Output the (x, y) coordinate of the center of the cell containing the given text.  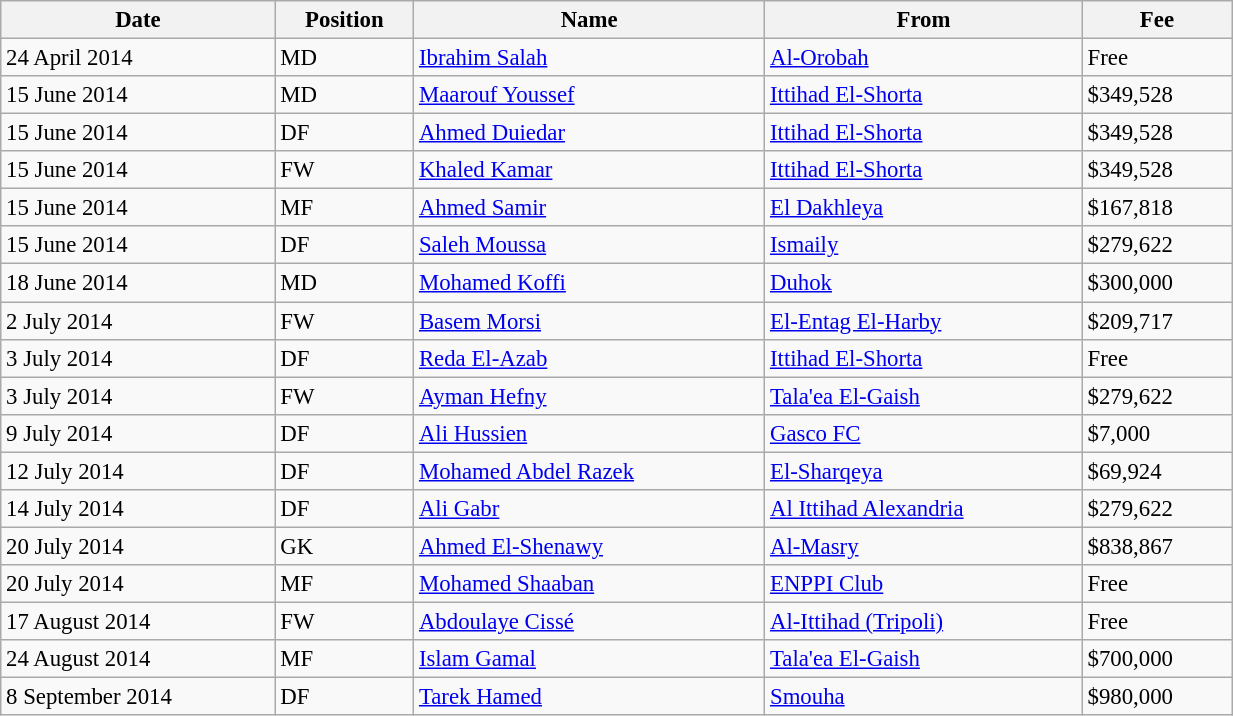
2 July 2014 (138, 321)
$980,000 (1156, 697)
Tarek Hamed (590, 697)
Reda El-Azab (590, 358)
Date (138, 20)
Mohamed Abdel Razek (590, 471)
GK (344, 546)
Smouha (924, 697)
Ibrahim Salah (590, 58)
17 August 2014 (138, 621)
Islam Gamal (590, 659)
El-Sharqeya (924, 471)
El Dakhleya (924, 208)
Basem Morsi (590, 321)
Al-Masry (924, 546)
Mohamed Koffi (590, 283)
$69,924 (1156, 471)
24 April 2014 (138, 58)
9 July 2014 (138, 433)
8 September 2014 (138, 697)
Ismaily (924, 245)
Maarouf Youssef (590, 95)
Abdoulaye Cissé (590, 621)
$700,000 (1156, 659)
Ahmed Samir (590, 208)
$838,867 (1156, 546)
$167,818 (1156, 208)
Khaled Kamar (590, 170)
14 July 2014 (138, 509)
24 August 2014 (138, 659)
$300,000 (1156, 283)
Duhok (924, 283)
El-Entag El-Harby (924, 321)
Position (344, 20)
Ali Gabr (590, 509)
Ahmed El-Shenawy (590, 546)
Gasco FC (924, 433)
Al Ittihad Alexandria (924, 509)
Name (590, 20)
Saleh Moussa (590, 245)
Ayman Hefny (590, 396)
Mohamed Shaaban (590, 584)
Al-Ittihad (Tripoli) (924, 621)
Fee (1156, 20)
18 June 2014 (138, 283)
$7,000 (1156, 433)
Al-Orobah (924, 58)
$209,717 (1156, 321)
12 July 2014 (138, 471)
From (924, 20)
Ahmed Duiedar (590, 133)
ENPPI Club (924, 584)
Ali Hussien (590, 433)
